Capture the cell that displays the provided text and extract its [X, Y] central coordinate. 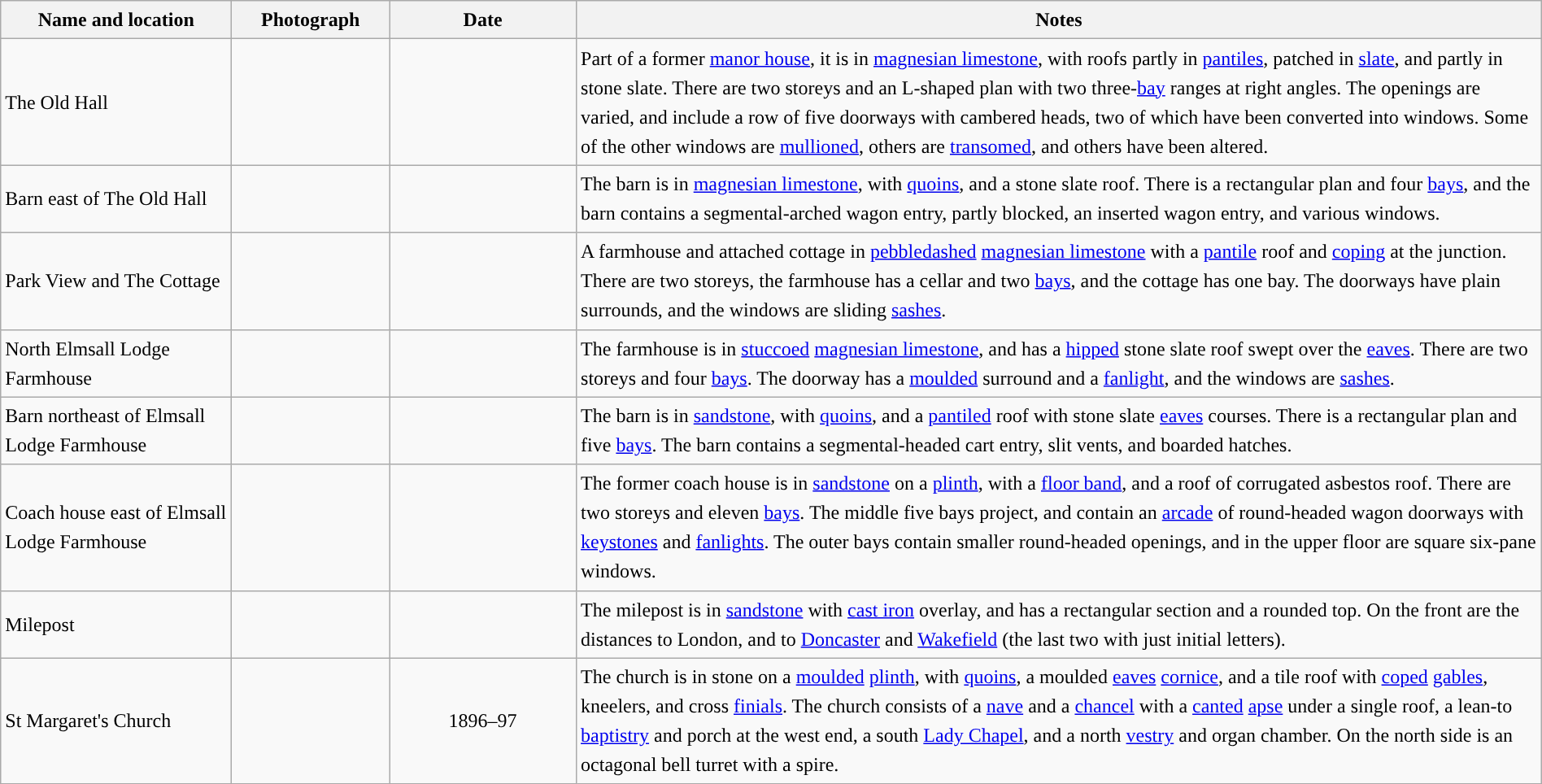
Coach house east of Elmsall Lodge Farmhouse [116, 527]
Barn northeast of Elmsall Lodge Farmhouse [116, 431]
Milepost [116, 625]
1896–97 [483, 721]
Notes [1059, 20]
Barn east of The Old Hall [116, 198]
Park View and The Cottage [116, 281]
Photograph [311, 20]
Name and location [116, 20]
The Old Hall [116, 102]
St Margaret's Church [116, 721]
North Elmsall Lodge Farmhouse [116, 363]
Date [483, 20]
